From the cell containing the given text, extract its center point as [x, y] coordinate. 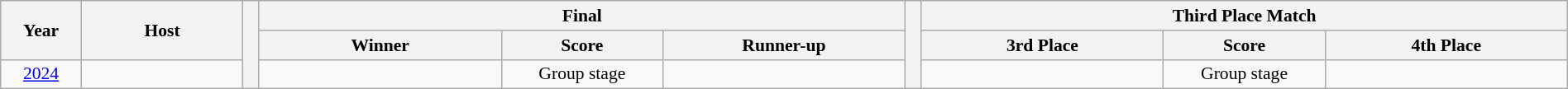
Runner-up [784, 45]
Host [162, 30]
4th Place [1446, 45]
3rd Place [1042, 45]
Winner [380, 45]
Final [582, 16]
Third Place Match [1244, 16]
Year [41, 30]
2024 [41, 74]
